Pinpoint the cell where the given text exists, returning its (x, y) midpoint coordinate. 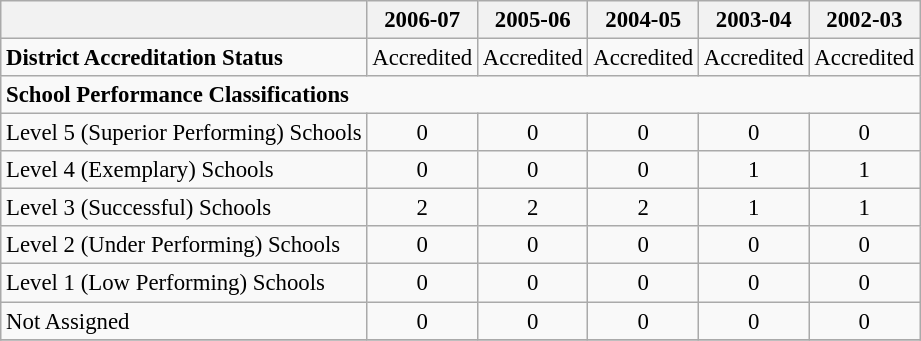
2002-03 (864, 20)
School Performance Classifications (460, 95)
Not Assigned (184, 321)
Level 4 (Exemplary) Schools (184, 170)
2004-05 (644, 20)
Level 3 (Successful) Schools (184, 208)
Level 2 (Under Performing) Schools (184, 245)
Level 5 (Superior Performing) Schools (184, 133)
District Accreditation Status (184, 58)
2003-04 (754, 20)
2005-06 (532, 20)
Level 1 (Low Performing) Schools (184, 283)
2006-07 (422, 20)
